Return (X, Y) of the center of cell containing provided text 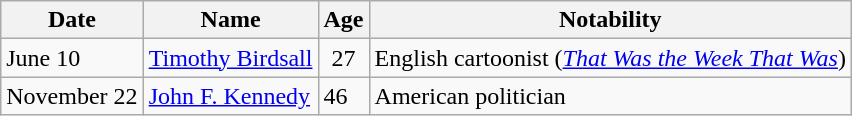
Notability (610, 20)
November 22 (72, 96)
Date (72, 20)
27 (344, 58)
46 (344, 96)
Age (344, 20)
June 10 (72, 58)
American politician (610, 96)
John F. Kennedy (230, 96)
English cartoonist (That Was the Week That Was) (610, 58)
Timothy Birdsall (230, 58)
Name (230, 20)
